Return [x, y] of the center of cell containing provided text 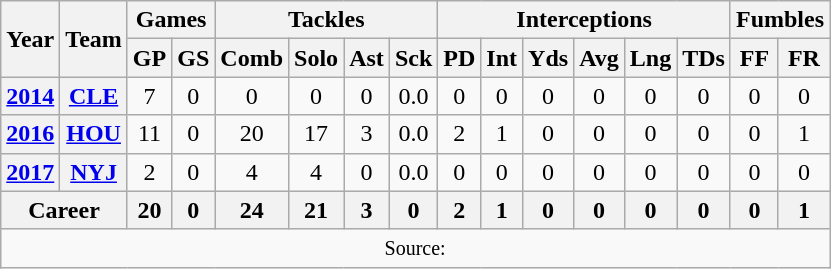
Games [170, 20]
Team [94, 39]
GS [194, 58]
TDs [704, 58]
Year [30, 39]
24 [252, 210]
2017 [30, 172]
2014 [30, 96]
Lng [650, 58]
Interceptions [584, 20]
HOU [94, 134]
GP [149, 58]
11 [149, 134]
CLE [94, 96]
17 [316, 134]
Sck [413, 58]
2016 [30, 134]
FF [754, 58]
Avg [600, 58]
Yds [548, 58]
Tackles [326, 20]
Solo [316, 58]
NYJ [94, 172]
Source: [416, 248]
FR [804, 58]
Int [502, 58]
21 [316, 210]
Ast [367, 58]
Fumbles [780, 20]
PD [460, 58]
Comb [252, 58]
7 [149, 96]
Career [64, 210]
